Return (X, Y) of the center of cell containing provided text 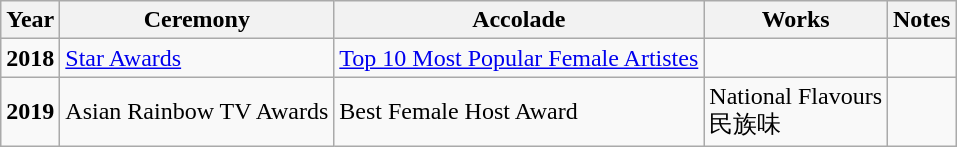
Asian Rainbow TV Awards (197, 112)
2018 (30, 58)
Top 10 Most Popular Female Artistes (519, 58)
National Flavours 民族味 (796, 112)
Notes (922, 20)
Accolade (519, 20)
Year (30, 20)
2019 (30, 112)
Best Female Host Award (519, 112)
Works (796, 20)
Ceremony (197, 20)
Star Awards (197, 58)
